Output the [x, y] coordinate of the center of the cell containing the given text.  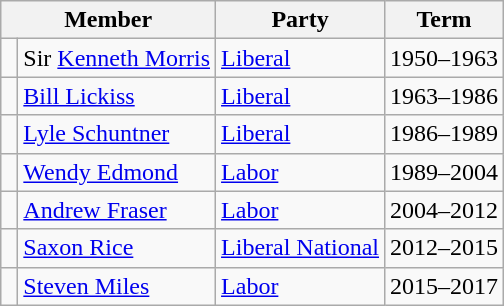
Wendy Edmond [117, 172]
Party [300, 20]
2004–2012 [444, 210]
Andrew Fraser [117, 210]
Saxon Rice [117, 248]
1986–1989 [444, 134]
Member [108, 20]
Liberal National [300, 248]
Term [444, 20]
Bill Lickiss [117, 96]
2015–2017 [444, 286]
1989–2004 [444, 172]
Steven Miles [117, 286]
1963–1986 [444, 96]
2012–2015 [444, 248]
1950–1963 [444, 58]
Lyle Schuntner [117, 134]
Sir Kenneth Morris [117, 58]
